For the text-containing cell, return its midpoint in [x, y] coordinate format. 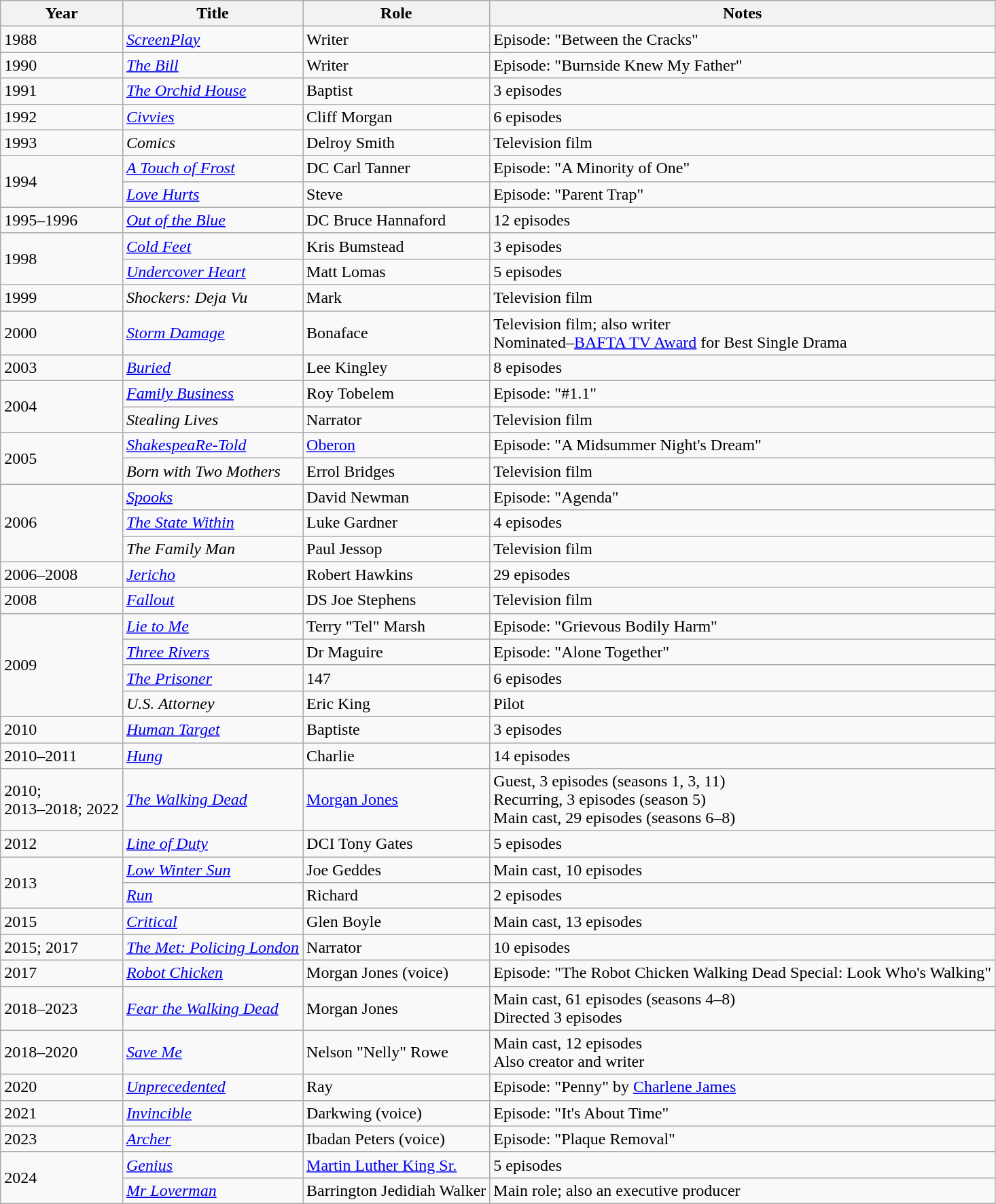
Line of Duty [212, 844]
12 episodes [743, 220]
Fallout [212, 600]
Genius [212, 1165]
1992 [62, 117]
Shockers: Deja Vu [212, 297]
Morgan Jones (voice) [397, 973]
The Bill [212, 65]
1999 [62, 297]
The Met: Policing London [212, 947]
2004 [62, 407]
DS Joe Stephens [397, 600]
Episode: "Agenda" [743, 497]
ScreenPlay [212, 39]
2017 [62, 973]
2012 [62, 844]
2020 [62, 1087]
Baptist [397, 91]
Mark [397, 297]
Bonaface [397, 333]
Kris Bumstead [397, 246]
4 episodes [743, 523]
Episode: "A Minority of One" [743, 168]
Lee Kingley [397, 368]
2003 [62, 368]
Episode: "Plaque Removal" [743, 1139]
2010;2013–2018; 2022 [62, 800]
2023 [62, 1139]
14 episodes [743, 756]
Luke Gardner [397, 523]
Errol Bridges [397, 471]
Comics [212, 143]
Episode: "Parent Trap" [743, 194]
Hung [212, 756]
Role [397, 14]
Family Business [212, 394]
29 episodes [743, 574]
DC Carl Tanner [397, 168]
Main cast, 12 episodes Also creator and writer [743, 1053]
Buried [212, 368]
Eric King [397, 704]
Martin Luther King Sr. [397, 1165]
2000 [62, 333]
Cold Feet [212, 246]
U.S. Attorney [212, 704]
2010–2011 [62, 756]
Glen Boyle [397, 922]
Darkwing (voice) [397, 1113]
1998 [62, 259]
Episode: "Between the Cracks" [743, 39]
2015 [62, 922]
1994 [62, 181]
Roy Tobelem [397, 394]
1991 [62, 91]
Spooks [212, 497]
Television film; also writerNominated–BAFTA TV Award for Best Single Drama [743, 333]
Episode: "Grievous Bodily Harm" [743, 626]
Barrington Jedidiah Walker [397, 1190]
Baptiste [397, 729]
2010 [62, 729]
1995–1996 [62, 220]
10 episodes [743, 947]
David Newman [397, 497]
Nelson "Nelly" Rowe [397, 1053]
Main role; also an executive producer [743, 1190]
Richard [397, 896]
Episode: "The Robot Chicken Walking Dead Special: Look Who's Walking" [743, 973]
Ray [397, 1087]
Low Winter Sun [212, 870]
2 episodes [743, 896]
Critical [212, 922]
Fear the Walking Dead [212, 1008]
Joe Geddes [397, 870]
Ibadan Peters (voice) [397, 1139]
Main cast, 13 episodes [743, 922]
Paul Jessop [397, 549]
Year [62, 14]
2006–2008 [62, 574]
Episode: "It's About Time" [743, 1113]
2021 [62, 1113]
Episode: "#1.1" [743, 394]
The Walking Dead [212, 800]
The Orchid House [212, 91]
2008 [62, 600]
Main cast, 61 episodes (seasons 4–8)Directed 3 episodes [743, 1008]
2015; 2017 [62, 947]
8 episodes [743, 368]
Save Me [212, 1053]
The Family Man [212, 549]
Steve [397, 194]
Episode: "Burnside Knew My Father" [743, 65]
Main cast, 10 episodes [743, 870]
Invincible [212, 1113]
Love Hurts [212, 194]
Guest, 3 episodes (seasons 1, 3, 11) Recurring, 3 episodes (season 5) Main cast, 29 episodes (seasons 6–8) [743, 800]
Unprecedented [212, 1087]
1993 [62, 143]
2009 [62, 665]
Mr Loverman [212, 1190]
1990 [62, 65]
Storm Damage [212, 333]
Born with Two Mothers [212, 471]
Matt Lomas [397, 272]
Episode: "Alone Together" [743, 652]
Three Rivers [212, 652]
2024 [62, 1178]
Terry "Tel" Marsh [397, 626]
DCI Tony Gates [397, 844]
Pilot [743, 704]
2018–2020 [62, 1053]
Title [212, 14]
2018–2023 [62, 1008]
Robot Chicken [212, 973]
Lie to Me [212, 626]
Cliff Morgan [397, 117]
Episode: "A Midsummer Night's Dream" [743, 445]
DC Bruce Hannaford [397, 220]
Human Target [212, 729]
2005 [62, 458]
Dr Maguire [397, 652]
Delroy Smith [397, 143]
Archer [212, 1139]
Jericho [212, 574]
Oberon [397, 445]
Civvies [212, 117]
Robert Hawkins [397, 574]
Run [212, 896]
ShakespeaRe-Told [212, 445]
Notes [743, 14]
Out of the Blue [212, 220]
Stealing Lives [212, 420]
The Prisoner [212, 678]
A Touch of Frost [212, 168]
Undercover Heart [212, 272]
Episode: "Penny" by Charlene James [743, 1087]
2013 [62, 883]
The State Within [212, 523]
1988 [62, 39]
2006 [62, 523]
Charlie [397, 756]
147 [397, 678]
